Identify which cell holds the provided text, then report its (x, y) central coordinate. 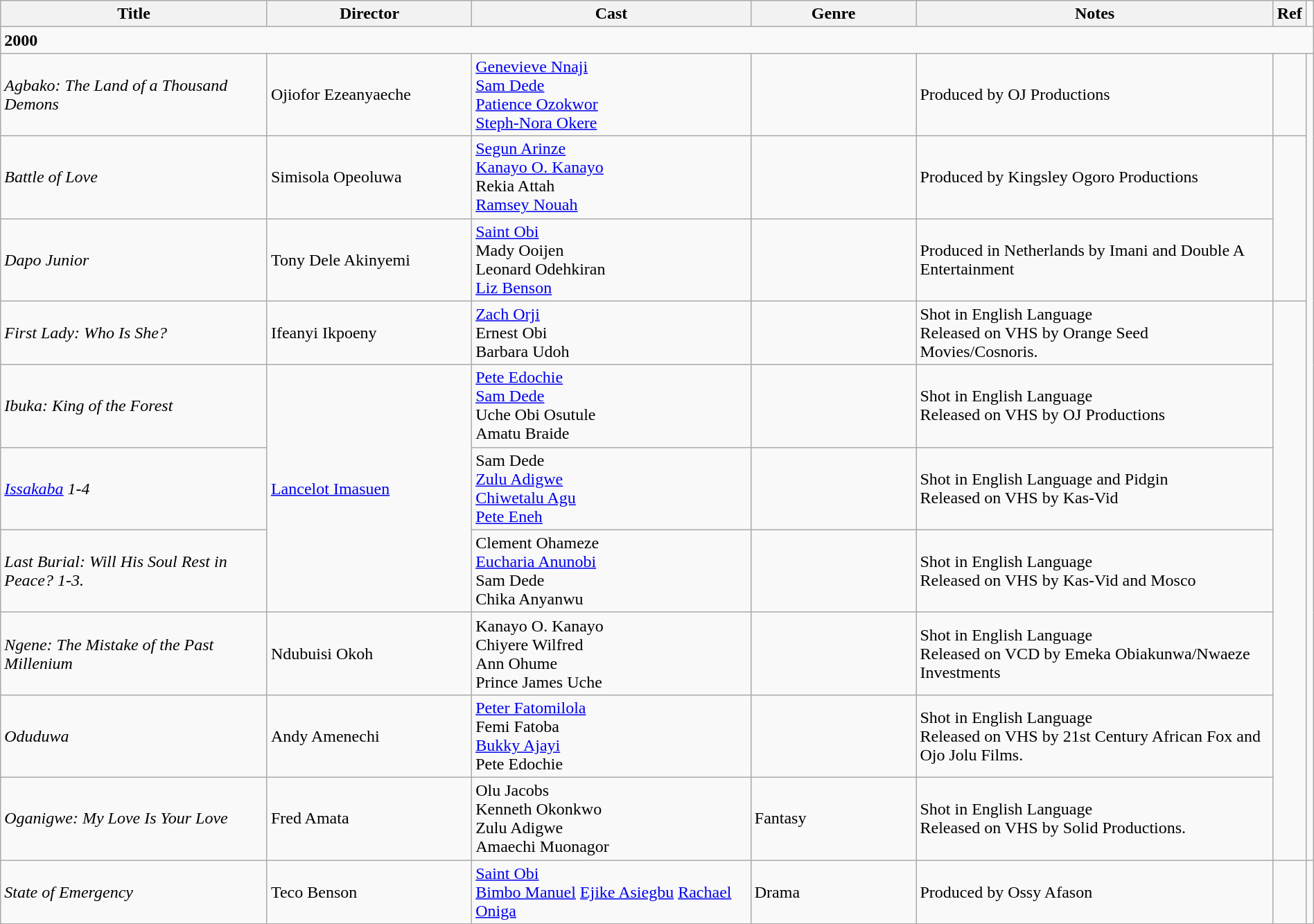
Oganigwe: My Love Is Your Love (134, 818)
Oduduwa (134, 736)
Produced in Netherlands by Imani and Double A Entertainment (1095, 259)
Drama (833, 891)
Peter FatomilolaFemi FatobaBukky AjayiPete Edochie (611, 736)
Shot in English LanguageReleased on VCD by Emeka Obiakunwa/Nwaeze Investments (1095, 653)
Ngene: The Mistake of the Past Millenium (134, 653)
Pete EdochieSam DedeUche Obi OsutuleAmatu Braide (611, 406)
Kanayo O. KanayoChiyere WilfredAnn OhumePrince James Uche (611, 653)
2000 (657, 40)
Ref (1289, 14)
Shot in English Language and PidginReleased on VHS by Kas-Vid (1095, 488)
Saint ObiBimbo Manuel Ejike Asiegbu Rachael Oniga (611, 891)
Produced by Kingsley Ogoro Productions (1095, 177)
Clement OhamezeEucharia AnunobiSam DedeChika Anyanwu (611, 571)
Segun ArinzeKanayo O. KanayoRekia AttahRamsey Nouah (611, 177)
Cast (611, 14)
Agbako: The Land of a Thousand Demons (134, 94)
Ndubuisi Okoh (369, 653)
Ifeanyi Ikpoeny (369, 333)
Battle of Love (134, 177)
Genre (833, 14)
Sam DedeZulu AdigweChiwetalu AguPete Eneh (611, 488)
Andy Amenechi (369, 736)
Genevieve NnajiSam DedePatience OzokworSteph-Nora Okere (611, 94)
Shot in English LanguageReleased on VHS by 21st Century African Fox and Ojo Jolu Films. (1095, 736)
Produced by Ossy Afason (1095, 891)
Issakaba 1-4 (134, 488)
State of Emergency (134, 891)
Ojiofor Ezeanyaeche (369, 94)
First Lady: Who Is She? (134, 333)
Shot in English LanguageReleased on VHS by OJ Productions (1095, 406)
Shot in English LanguageReleased on VHS by Solid Productions. (1095, 818)
Fantasy (833, 818)
Produced by OJ Productions (1095, 94)
Simisola Opeoluwa (369, 177)
Dapo Junior (134, 259)
Zach OrjiErnest ObiBarbara Udoh (611, 333)
Director (369, 14)
Title (134, 14)
Fred Amata (369, 818)
Saint ObiMady OoijenLeonard OdehkiranLiz Benson (611, 259)
Ibuka: King of the Forest (134, 406)
Tony Dele Akinyemi (369, 259)
Notes (1095, 14)
Shot in English LanguageReleased on VHS by Orange Seed Movies/Cosnoris. (1095, 333)
Olu JacobsKenneth OkonkwoZulu AdigweAmaechi Muonagor (611, 818)
Last Burial: Will His Soul Rest in Peace? 1-3. (134, 571)
Lancelot Imasuen (369, 488)
Teco Benson (369, 891)
Shot in English LanguageReleased on VHS by Kas-Vid and Mosco (1095, 571)
